From the cell containing the given text, extract its center point as (x, y) coordinate. 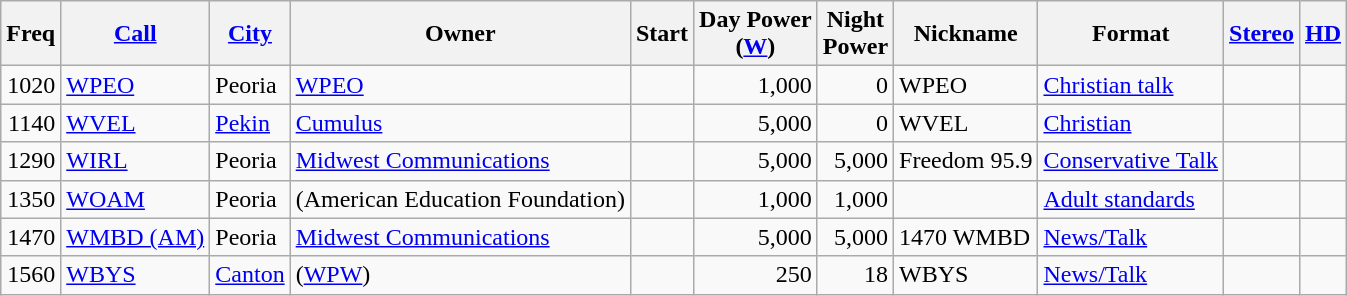
Stereo (1262, 34)
NightPower (855, 34)
1470 (31, 237)
1290 (31, 161)
Pekin (250, 123)
(American Education Foundation) (460, 199)
Start (662, 34)
1350 (31, 199)
1560 (31, 275)
Day Power(W) (756, 34)
1140 (31, 123)
(WPW) (460, 275)
Canton (250, 275)
WMBD (AM) (136, 237)
Nickname (966, 34)
Adult standards (1131, 199)
1020 (31, 85)
Owner (460, 34)
Freedom 95.9 (966, 161)
Call (136, 34)
Conservative Talk (1131, 161)
250 (756, 275)
Christian talk (1131, 85)
Format (1131, 34)
HD (1322, 34)
WIRL (136, 161)
Freq (31, 34)
18 (855, 275)
Christian (1131, 123)
1470 WMBD (966, 237)
Cumulus (460, 123)
WOAM (136, 199)
City (250, 34)
